Return [X, Y] of the center of cell containing provided text 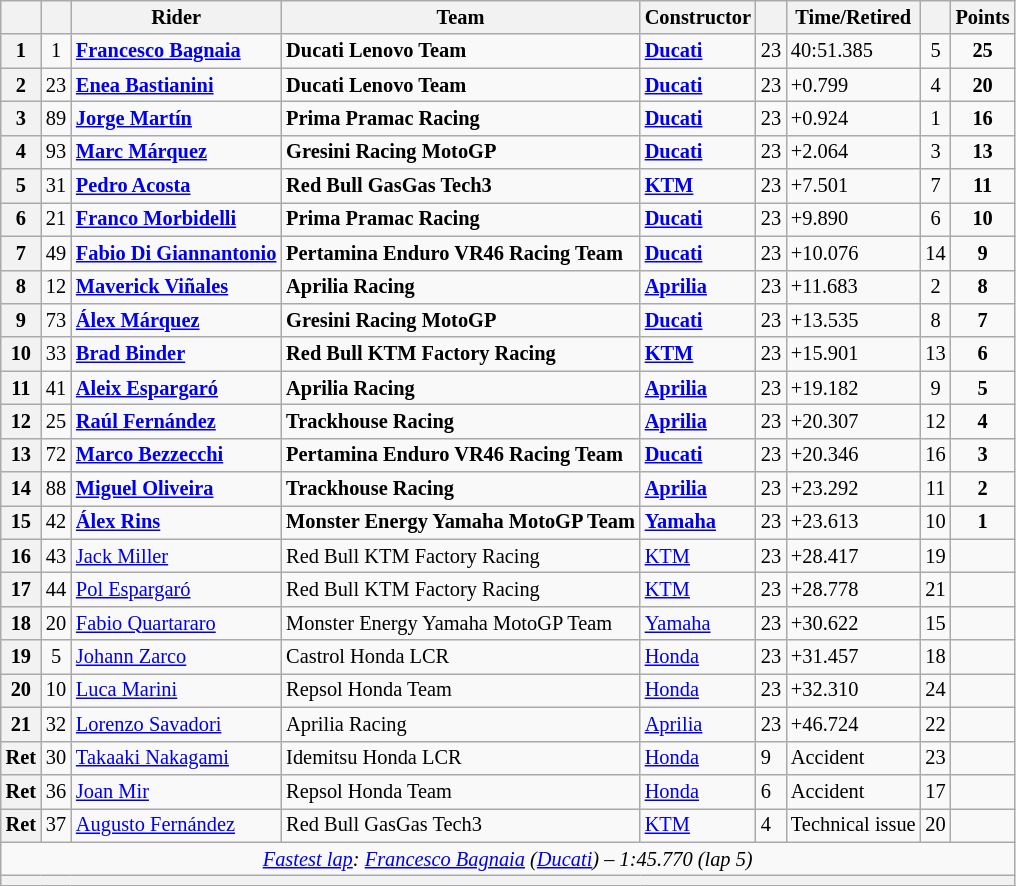
Fabio Quartararo [176, 623]
49 [56, 253]
Rider [176, 17]
+46.724 [854, 724]
44 [56, 589]
Marc Márquez [176, 152]
+20.346 [854, 455]
Idemitsu Honda LCR [460, 758]
Jack Miller [176, 556]
36 [56, 791]
+28.778 [854, 589]
22 [936, 724]
Joan Mir [176, 791]
Constructor [698, 17]
Brad Binder [176, 354]
Francesco Bagnaia [176, 51]
+0.924 [854, 118]
+2.064 [854, 152]
Enea Bastianini [176, 85]
Points [983, 17]
Álex Rins [176, 522]
42 [56, 522]
+11.683 [854, 287]
Maverick Viñales [176, 287]
+23.292 [854, 489]
33 [56, 354]
Team [460, 17]
Raúl Fernández [176, 421]
Fastest lap: Francesco Bagnaia (Ducati) – 1:45.770 (lap 5) [508, 859]
89 [56, 118]
+23.613 [854, 522]
Álex Márquez [176, 320]
+31.457 [854, 657]
Castrol Honda LCR [460, 657]
31 [56, 186]
+32.310 [854, 690]
Jorge Martín [176, 118]
Lorenzo Savadori [176, 724]
Johann Zarco [176, 657]
Fabio Di Giannantonio [176, 253]
Technical issue [854, 825]
+28.417 [854, 556]
Luca Marini [176, 690]
73 [56, 320]
+15.901 [854, 354]
+13.535 [854, 320]
37 [56, 825]
Time/Retired [854, 17]
+0.799 [854, 85]
40:51.385 [854, 51]
32 [56, 724]
Takaaki Nakagami [176, 758]
24 [936, 690]
Miguel Oliveira [176, 489]
72 [56, 455]
Aleix Espargaró [176, 388]
+20.307 [854, 421]
+9.890 [854, 219]
+10.076 [854, 253]
+19.182 [854, 388]
Franco Morbidelli [176, 219]
30 [56, 758]
93 [56, 152]
+7.501 [854, 186]
Augusto Fernández [176, 825]
+30.622 [854, 623]
43 [56, 556]
88 [56, 489]
Marco Bezzecchi [176, 455]
41 [56, 388]
Pol Espargaró [176, 589]
Pedro Acosta [176, 186]
